Capture the cell that displays the provided text and extract its [x, y] central coordinate. 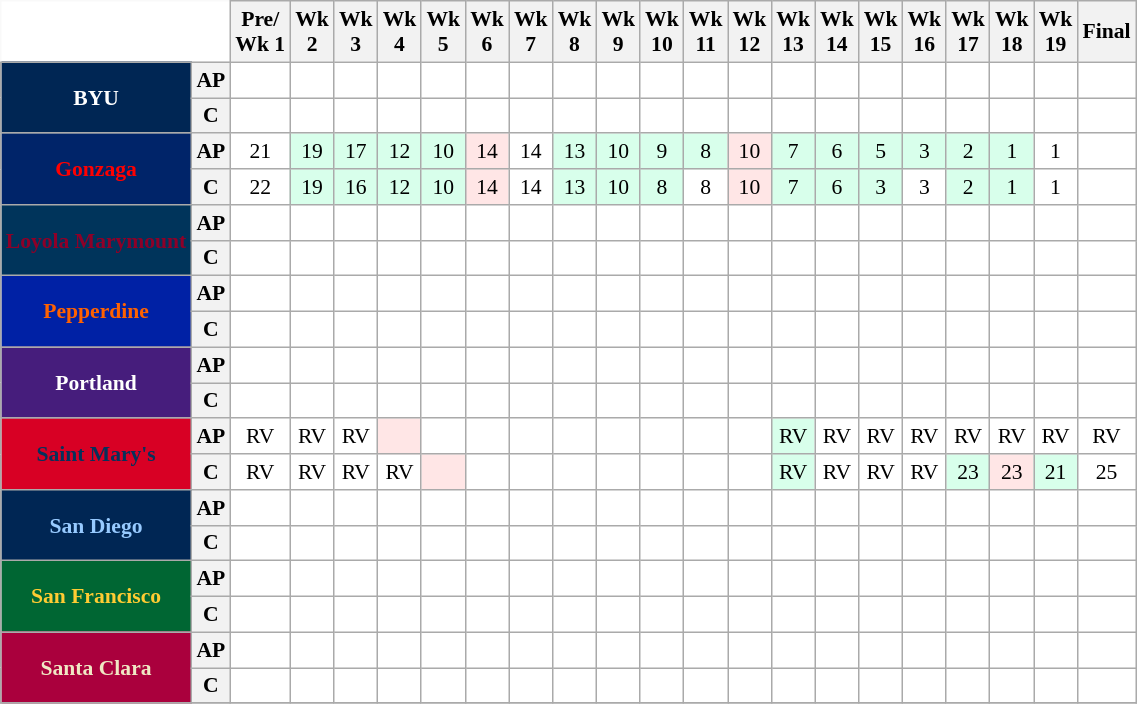
Wk13 [793, 32]
Loyola Marymount [96, 240]
Santa Clara [96, 668]
25 [1106, 472]
Wk18 [1012, 32]
BYU [96, 98]
Wk17 [968, 32]
22 [260, 187]
Wk16 [924, 32]
Portland [96, 382]
Wk8 [575, 32]
9 [662, 152]
San Francisco [96, 596]
5 [881, 152]
Wk2 [312, 32]
Wk10 [662, 32]
Wk19 [1056, 32]
Pre/Wk 1 [260, 32]
Wk14 [837, 32]
Gonzaga [96, 170]
Wk4 [400, 32]
Wk9 [618, 32]
San Diego [96, 526]
Final [1106, 32]
Pepperdine [96, 312]
Wk6 [487, 32]
16 [356, 187]
Saint Mary's [96, 454]
Wk7 [531, 32]
Wk3 [356, 32]
Wk15 [881, 32]
Wk5 [443, 32]
17 [356, 152]
Wk12 [750, 32]
Wk11 [706, 32]
